Locate the cell with the specified text and output its (x, y) center coordinate. 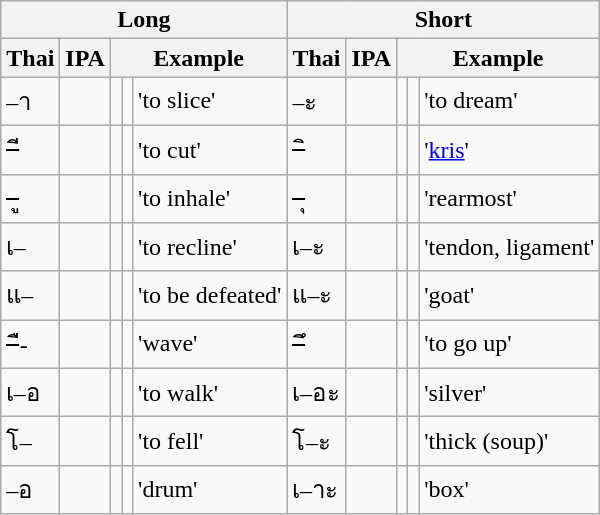
เ–ะ (316, 248)
เ–อะ (316, 392)
โ–ะ (316, 442)
'box' (510, 490)
'drum' (210, 490)
–ื- (30, 344)
เ–าะ (316, 490)
–ี (30, 150)
แ– (30, 296)
'to cut' (210, 150)
'silver' (510, 392)
–ะ (316, 102)
'to walk' (210, 392)
โ– (30, 442)
'kris' (510, 150)
'to slice' (210, 102)
'to fell' (210, 442)
Long (144, 20)
'tendon, ligament' (510, 248)
'to inhale' (210, 198)
–ิ (316, 150)
เ–อ (30, 392)
–ุ (316, 198)
'to go up' (510, 344)
Short (444, 20)
เ– (30, 248)
แ–ะ (316, 296)
–า (30, 102)
–ึ (316, 344)
'wave' (210, 344)
–อ (30, 490)
'to dream' (510, 102)
'rearmost' (510, 198)
'thick (soup)' (510, 442)
'to recline' (210, 248)
'goat' (510, 296)
'to be defeated' (210, 296)
–ู (30, 198)
